Return (x, y) of the center of cell containing provided text 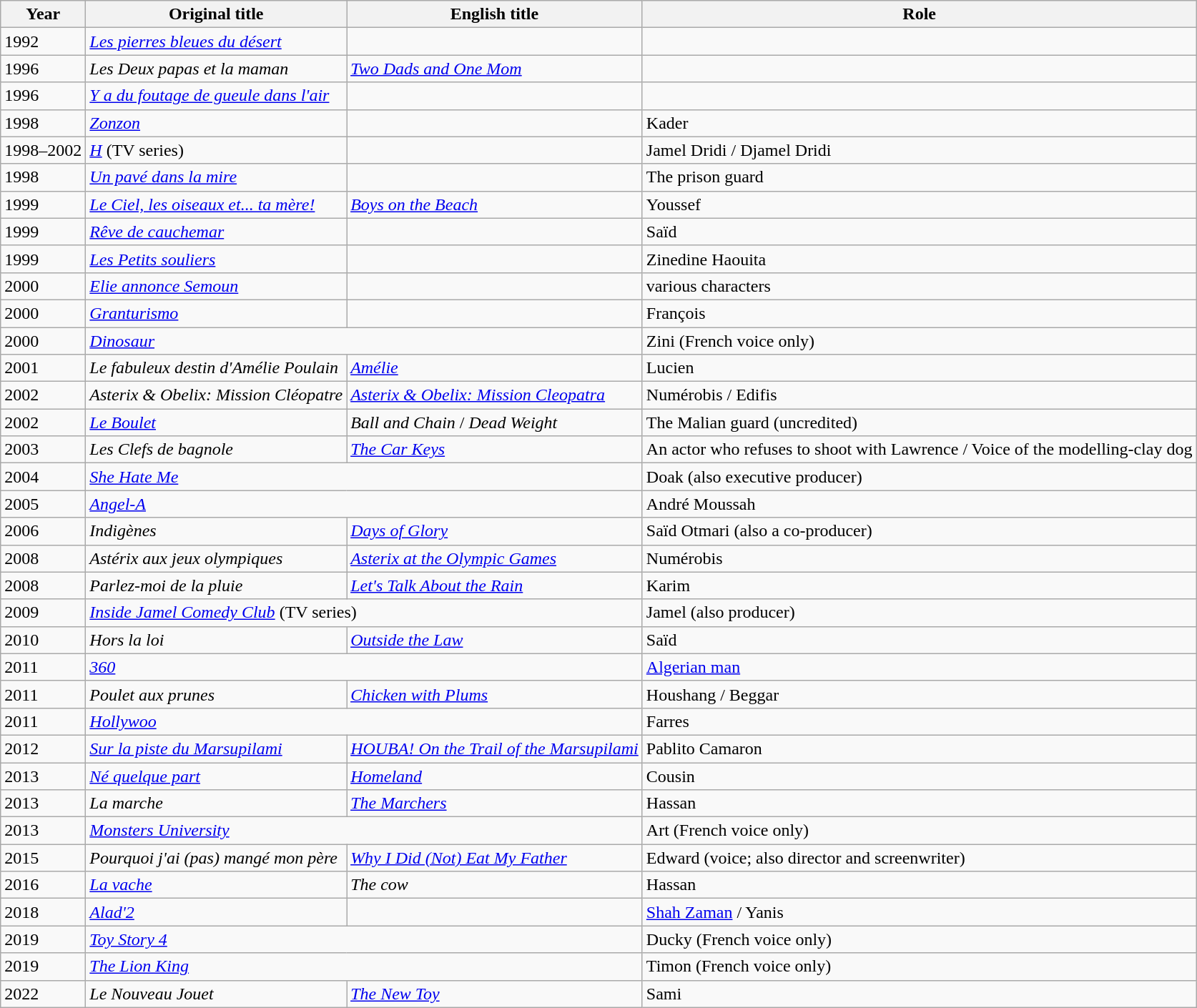
The Car Keys (495, 450)
Les Clefs de bagnole (216, 450)
La vache (216, 885)
Two Dads and One Mom (495, 69)
Pourquoi j'ai (pas) mangé mon père (216, 858)
Les pierres bleues du désert (216, 41)
Amélie (495, 368)
360 (364, 667)
Ball and Chain / Dead Weight (495, 423)
Y a du foutage de gueule dans l'air (216, 96)
2015 (43, 858)
Astérix aux jeux olympiques (216, 558)
The prison guard (920, 177)
Let's Talk About the Rain (495, 585)
English title (495, 14)
Asterix & Obelix: Mission Cleopatra (495, 395)
Jamel (also producer) (920, 613)
Karim (920, 585)
André Moussah (920, 504)
Elie annonce Semoun (216, 286)
Chicken with Plums (495, 694)
Sami (920, 994)
Jamel Dridi / Djamel Dridi (920, 150)
2003 (43, 450)
Né quelque part (216, 776)
Monsters University (364, 831)
Les Deux papas et la maman (216, 69)
various characters (920, 286)
An actor who refuses to shoot with Lawrence / Voice of the modelling-clay dog (920, 450)
Role (920, 14)
She Hate Me (364, 477)
Un pavé dans la mire (216, 177)
2001 (43, 368)
Ducky (French voice only) (920, 939)
2010 (43, 640)
1992 (43, 41)
Indigènes (216, 531)
Saïd Otmari (also a co-producer) (920, 531)
Zonzon (216, 123)
Lucien (920, 368)
Rêve de cauchemar (216, 232)
HOUBA! On the Trail of the Marsupilami (495, 748)
La marche (216, 804)
2005 (43, 504)
Le fabuleux destin d'Amélie Poulain (216, 368)
Farres (920, 721)
The cow (495, 885)
Timon (French voice only) (920, 967)
Cousin (920, 776)
The Lion King (364, 967)
Parlez-moi de la pluie (216, 585)
Zini (French voice only) (920, 341)
The Malian guard (uncredited) (920, 423)
Doak (also executive producer) (920, 477)
2009 (43, 613)
2016 (43, 885)
H (TV series) (216, 150)
Homeland (495, 776)
Hors la loi (216, 640)
Art (French voice only) (920, 831)
Asterix & Obelix: Mission Cléopatre (216, 395)
Edward (voice; also director and screenwriter) (920, 858)
Algerian man (920, 667)
Asterix at the Olympic Games (495, 558)
Boys on the Beach (495, 204)
Le Ciel, les oiseaux et... ta mère! (216, 204)
Le Boulet (216, 423)
2004 (43, 477)
Pablito Camaron (920, 748)
1998–2002 (43, 150)
Houshang / Beggar (920, 694)
Poulet aux prunes (216, 694)
Hollywoo (364, 721)
Numérobis / Edifis (920, 395)
The New Toy (495, 994)
Kader (920, 123)
Why I Did (Not) Eat My Father (495, 858)
2006 (43, 531)
Outside the Law (495, 640)
2022 (43, 994)
2012 (43, 748)
Numérobis (920, 558)
Le Nouveau Jouet (216, 994)
The Marchers (495, 804)
Granturismo (216, 313)
Youssef (920, 204)
Shah Zaman / Yanis (920, 912)
Original title (216, 14)
Toy Story 4 (364, 939)
Year (43, 14)
Zinedine Haouita (920, 259)
2018 (43, 912)
Inside Jamel Comedy Club (TV series) (364, 613)
François (920, 313)
Angel-A (364, 504)
Sur la piste du Marsupilami (216, 748)
Les Petits souliers (216, 259)
Dinosaur (364, 341)
Days of Glory (495, 531)
Alad'2 (216, 912)
